Locate the cell with the specified text and output its (X, Y) center coordinate. 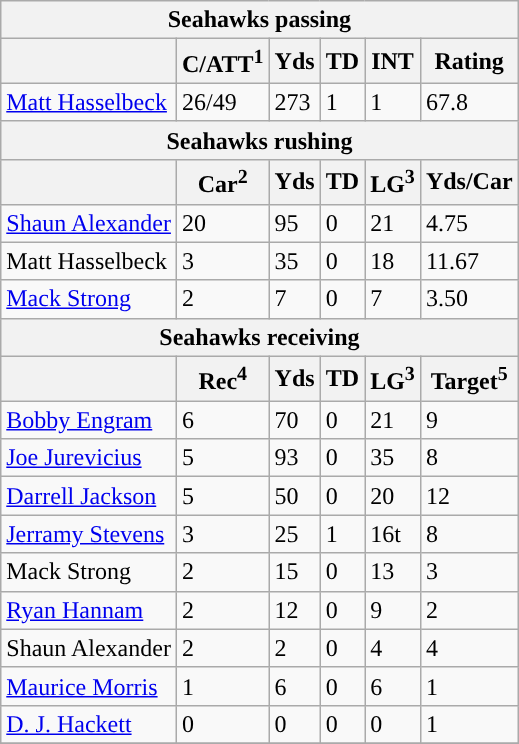
25 (294, 534)
18 (393, 261)
Seahawks receiving (260, 337)
13 (393, 572)
26/49 (222, 102)
Joe Jurevicius (89, 458)
Bobby Engram (89, 420)
15 (294, 572)
11.67 (469, 261)
Darrell Jackson (89, 496)
Yds/Car (469, 182)
273 (294, 102)
70 (294, 420)
16t (393, 534)
C/ATT1 (222, 62)
Jerramy Stevens (89, 534)
D. J. Hackett (89, 724)
4.75 (469, 223)
Seahawks rushing (260, 140)
95 (294, 223)
93 (294, 458)
Rating (469, 62)
INT (393, 62)
Rec4 (222, 378)
Maurice Morris (89, 686)
67.8 (469, 102)
Seahawks passing (260, 20)
Ryan Hannam (89, 610)
Car2 (222, 182)
Target5 (469, 378)
50 (294, 496)
3.50 (469, 299)
